Extract the (x, y) coordinate from the center of the cell holding the provided text.  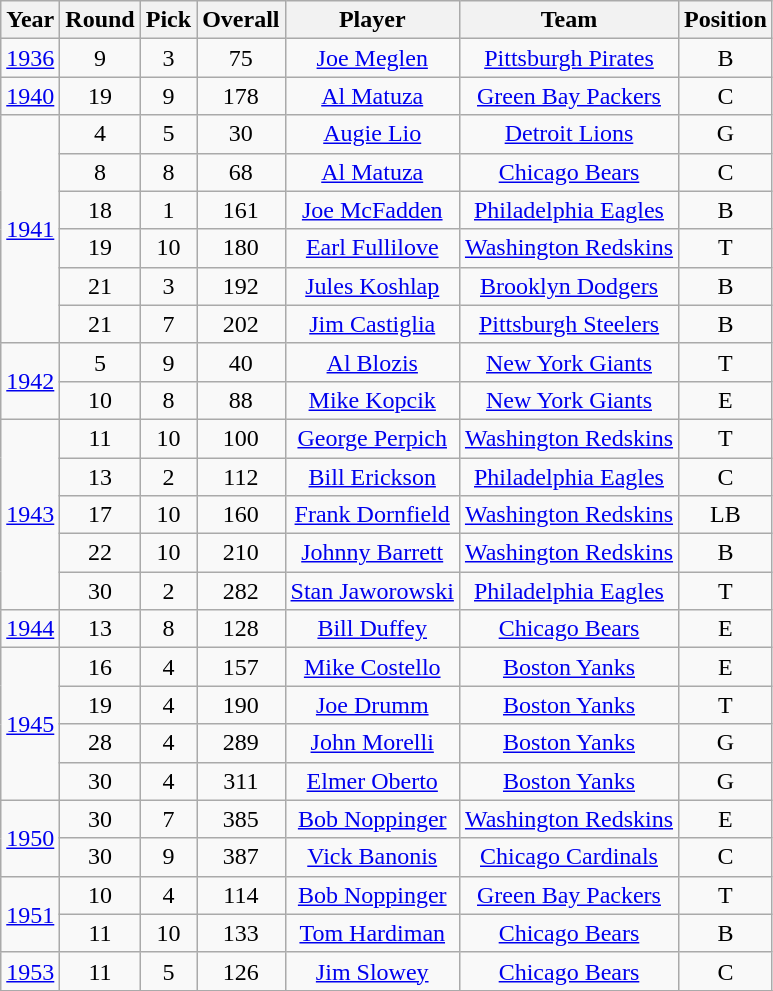
Joe Meglen (372, 58)
Augie Lio (372, 134)
Mike Kopcik (372, 400)
68 (241, 172)
192 (241, 286)
Vick Banonis (372, 857)
385 (241, 819)
289 (241, 743)
Mike Costello (372, 667)
1936 (30, 58)
Overall (241, 20)
John Morelli (372, 743)
Jules Koshlap (372, 286)
Elmer Oberto (372, 781)
George Perpich (372, 438)
Position (726, 20)
128 (241, 629)
Pittsburgh Steelers (568, 324)
160 (241, 515)
202 (241, 324)
1943 (30, 514)
157 (241, 667)
16 (100, 667)
22 (100, 553)
Stan Jaworowski (372, 591)
Pick (168, 20)
18 (100, 210)
Player (372, 20)
311 (241, 781)
1951 (30, 914)
75 (241, 58)
40 (241, 362)
Year (30, 20)
Jim Castiglia (372, 324)
1942 (30, 381)
Joe Drumm (372, 705)
387 (241, 857)
Bill Erickson (372, 477)
100 (241, 438)
Detroit Lions (568, 134)
Frank Dornfield (372, 515)
Brooklyn Dodgers (568, 286)
114 (241, 895)
Chicago Cardinals (568, 857)
1940 (30, 96)
112 (241, 477)
190 (241, 705)
161 (241, 210)
1941 (30, 229)
133 (241, 933)
1950 (30, 838)
178 (241, 96)
210 (241, 553)
1 (168, 210)
Johnny Barrett (372, 553)
282 (241, 591)
Team (568, 20)
28 (100, 743)
1944 (30, 629)
Jim Slowey (372, 971)
88 (241, 400)
Pittsburgh Pirates (568, 58)
17 (100, 515)
Bill Duffey (372, 629)
Al Blozis (372, 362)
Earl Fullilove (372, 248)
1953 (30, 971)
126 (241, 971)
180 (241, 248)
1945 (30, 724)
Joe McFadden (372, 210)
Round (100, 20)
Tom Hardiman (372, 933)
LB (726, 515)
